Pinpoint the cell where the given text exists, returning its [x, y] midpoint coordinate. 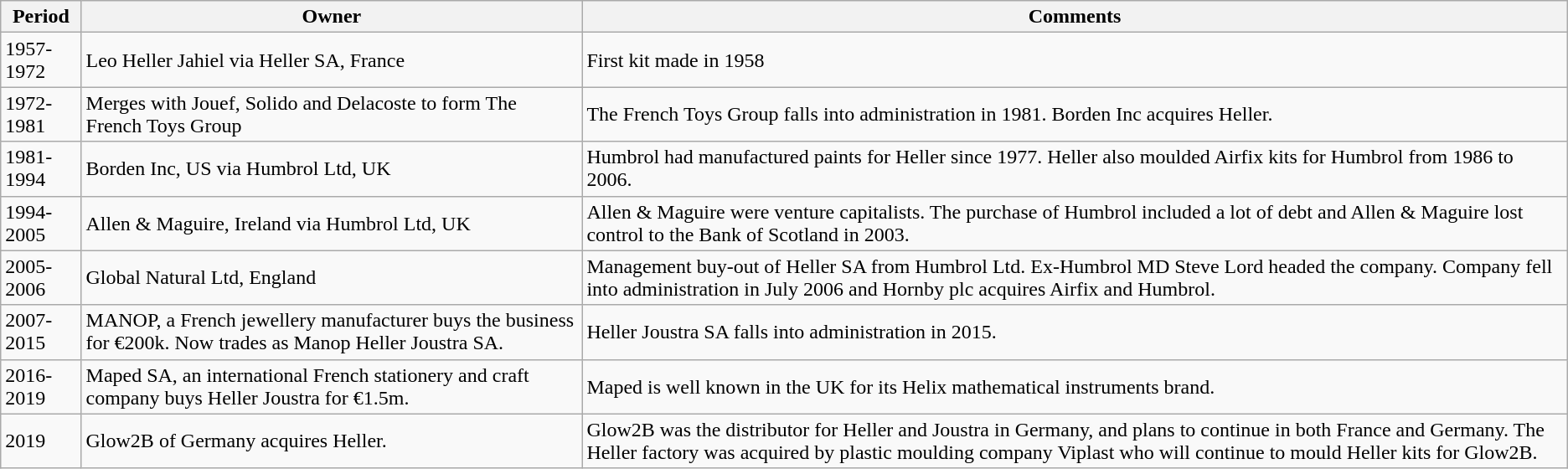
Merges with Jouef, Solido and Delacoste to form The French Toys Group [332, 114]
Heller Joustra SA falls into administration in 2015. [1075, 332]
MANOP, a French jewellery manufacturer buys the business for €200k. Now trades as Manop Heller Joustra SA. [332, 332]
Period [41, 17]
2019 [41, 441]
Borden Inc, US via Humbrol Ltd, UK [332, 169]
Owner [332, 17]
2007-2015 [41, 332]
1972-1981 [41, 114]
2005-2006 [41, 278]
1957-1972 [41, 60]
Global Natural Ltd, England [332, 278]
First kit made in 1958 [1075, 60]
The French Toys Group falls into administration in 1981. Borden Inc acquires Heller. [1075, 114]
Leo Heller Jahiel via Heller SA, France [332, 60]
Maped is well known in the UK for its Helix mathematical instruments brand. [1075, 387]
Maped SA, an international French stationery and craft company buys Heller Joustra for €1.5m. [332, 387]
Allen & Maguire, Ireland via Humbrol Ltd, UK [332, 223]
2016-2019 [41, 387]
Comments [1075, 17]
Humbrol had manufactured paints for Heller since 1977. Heller also moulded Airfix kits for Humbrol from 1986 to 2006. [1075, 169]
Glow2B of Germany acquires Heller. [332, 441]
1981-1994 [41, 169]
1994-2005 [41, 223]
